Locate the cell with the specified text and output its (x, y) center coordinate. 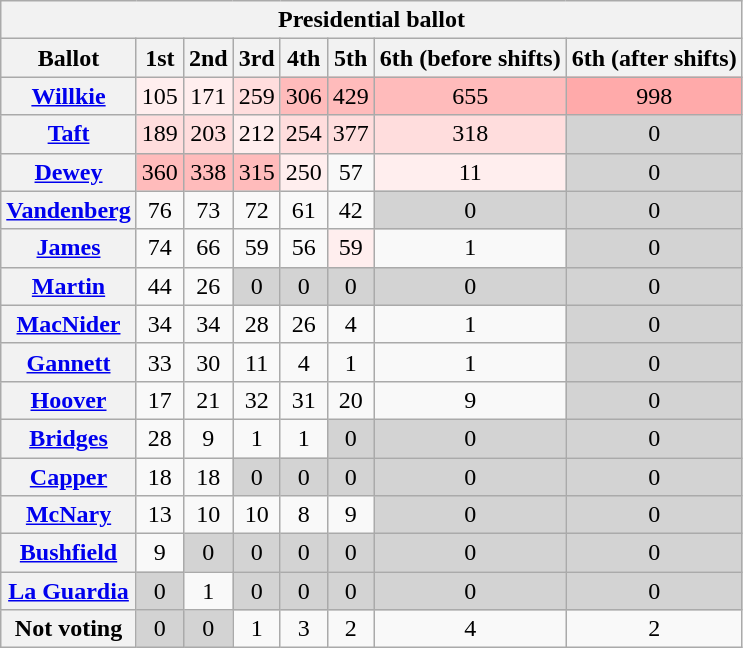
Bushfield (69, 553)
8 (304, 515)
429 (350, 96)
Willkie (69, 96)
306 (304, 96)
Taft (69, 134)
44 (160, 286)
76 (160, 210)
Ballot (69, 58)
189 (160, 134)
Vandenberg (69, 210)
66 (208, 248)
30 (208, 362)
McNary (69, 515)
6th (before shifts) (470, 58)
203 (208, 134)
105 (160, 96)
Dewey (69, 172)
315 (256, 172)
998 (654, 96)
33 (160, 362)
655 (470, 96)
42 (350, 210)
61 (304, 210)
56 (304, 248)
Martin (69, 286)
13 (160, 515)
Capper (69, 477)
73 (208, 210)
377 (350, 134)
20 (350, 400)
Gannett (69, 362)
17 (160, 400)
360 (160, 172)
James (69, 248)
La Guardia (69, 591)
5th (350, 58)
72 (256, 210)
MacNider (69, 324)
74 (160, 248)
Hoover (69, 400)
32 (256, 400)
31 (304, 400)
171 (208, 96)
1st (160, 58)
Presidential ballot (372, 20)
21 (208, 400)
6th (after shifts) (654, 58)
318 (470, 134)
259 (256, 96)
250 (304, 172)
57 (350, 172)
4th (304, 58)
338 (208, 172)
Bridges (69, 438)
254 (304, 134)
212 (256, 134)
3 (304, 629)
2nd (208, 58)
Not voting (69, 629)
3rd (256, 58)
